Output the (x, y) coordinate of the center of the cell containing the given text.  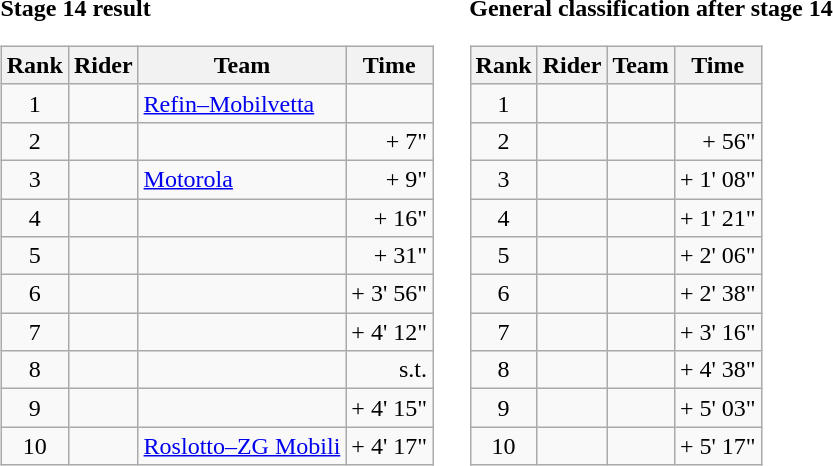
+ 4' 12" (390, 332)
s.t. (390, 370)
+ 4' 15" (390, 408)
+ 7" (390, 141)
Motorola (242, 179)
+ 31" (390, 256)
+ 4' 38" (718, 370)
+ 5' 03" (718, 408)
+ 5' 17" (718, 446)
+ 1' 08" (718, 179)
+ 4' 17" (390, 446)
Refin–Mobilvetta (242, 103)
Roslotto–ZG Mobili (242, 446)
+ 3' 56" (390, 294)
+ 9" (390, 179)
+ 16" (390, 217)
+ 2' 06" (718, 256)
+ 1' 21" (718, 217)
+ 3' 16" (718, 332)
+ 2' 38" (718, 294)
+ 56" (718, 141)
